Find where the given text appears and provide that cell's center as (x, y) coordinate. 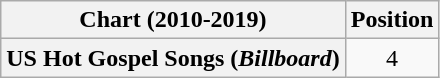
US Hot Gospel Songs (Billboard) (173, 58)
4 (392, 58)
Chart (2010-2019) (173, 20)
Position (392, 20)
